Identify which cell holds the provided text, then report its [X, Y] central coordinate. 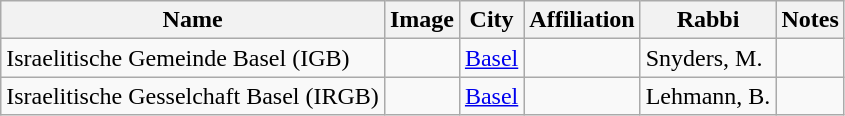
Israelitische Gesselchaft Basel (IRGB) [193, 96]
Lehmann, B. [708, 96]
Rabbi [708, 20]
Name [193, 20]
Notes [810, 20]
Image [422, 20]
Snyders, M. [708, 58]
City [491, 20]
Affiliation [582, 20]
Israelitische Gemeinde Basel (IGB) [193, 58]
